Provide the [X, Y] coordinate of the cell's center where the given text is located.  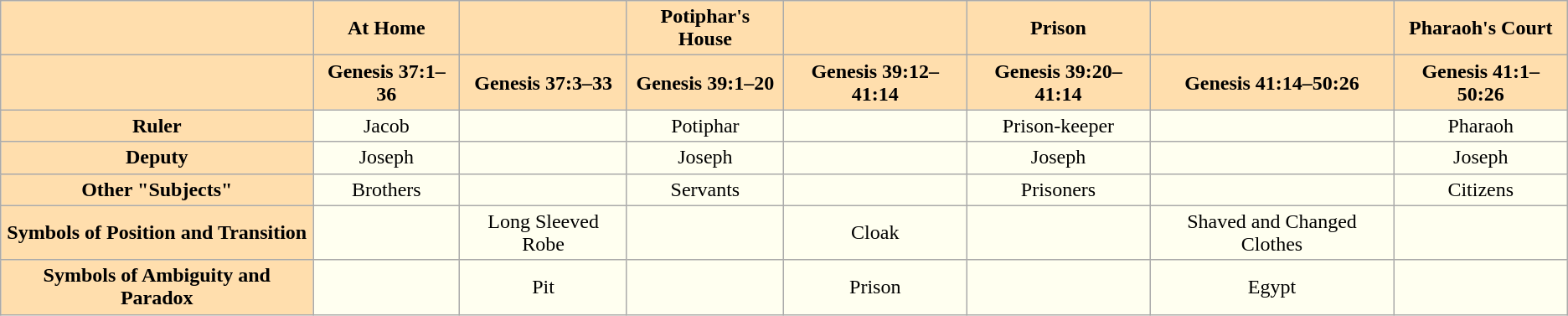
Pit [543, 287]
Genesis 37:3–33 [543, 82]
Genesis 41:14–50:26 [1271, 82]
Genesis 39:12–41:14 [874, 82]
Prison-keeper [1059, 126]
Cloak [874, 233]
Prisoners [1059, 189]
Servants [705, 189]
Long Sleeved Robe [543, 233]
Shaved and Changed Clothes [1271, 233]
Potiphar [705, 126]
Jacob [387, 126]
Brothers [387, 189]
Other "Subjects" [157, 189]
Symbols of Position and Transition [157, 233]
Deputy [157, 158]
Genesis 39:20–41:14 [1059, 82]
Genesis 37:1–36 [387, 82]
Ruler [157, 126]
Symbols of Ambiguity and Paradox [157, 287]
Pharaoh [1481, 126]
Egypt [1271, 287]
At Home [387, 28]
Genesis 41:1–50:26 [1481, 82]
Citizens [1481, 189]
Genesis 39:1–20 [705, 82]
Potiphar's House [705, 28]
Pharaoh's Court [1481, 28]
